Capture the cell that displays the provided text and extract its [X, Y] central coordinate. 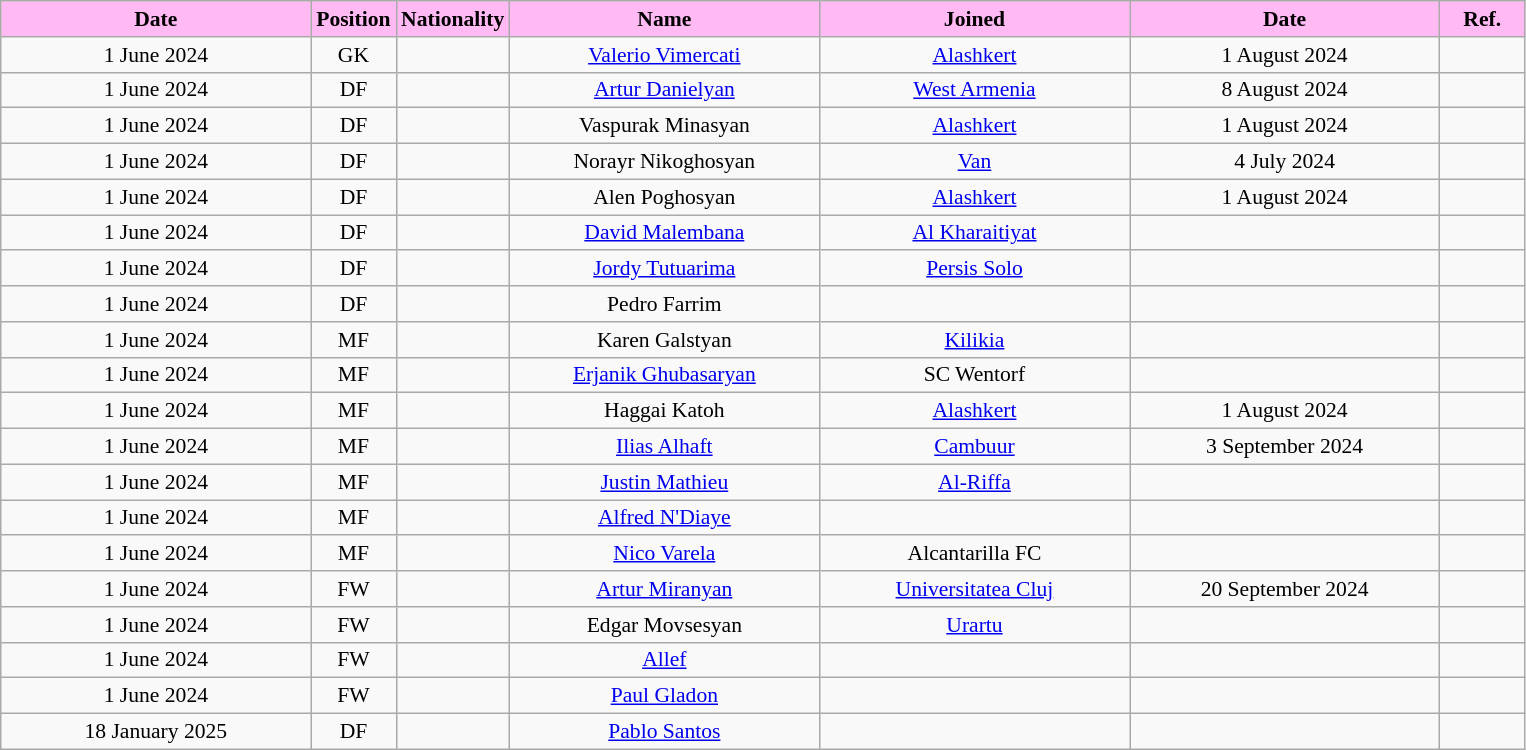
Universitatea Cluj [974, 589]
18 January 2025 [156, 732]
Cambuur [974, 447]
Erjanik Ghubasaryan [664, 375]
20 September 2024 [1285, 589]
Haggai Katoh [664, 411]
Alcantarilla FC [974, 554]
Position [354, 19]
Valerio Vimercati [664, 55]
GK [354, 55]
Allef [664, 660]
Joined [974, 19]
Alen Poghosyan [664, 197]
Jordy Tutuarima [664, 269]
Ref. [1482, 19]
Justin Mathieu [664, 482]
Paul Gladon [664, 696]
SC Wentorf [974, 375]
West Armenia [974, 90]
Artur Danielyan [664, 90]
David Malembana [664, 233]
Ilias Alhaft [664, 447]
Alfred N'Diaye [664, 518]
Al-Riffa [974, 482]
Urartu [974, 625]
4 July 2024 [1285, 162]
3 September 2024 [1285, 447]
Nico Varela [664, 554]
Artur Miranyan [664, 589]
Edgar Movsesyan [664, 625]
Pablo Santos [664, 732]
Persis Solo [974, 269]
Kilikia [974, 340]
Karen Galstyan [664, 340]
Nationality [452, 19]
Pedro Farrim [664, 304]
8 August 2024 [1285, 90]
Name [664, 19]
Norayr Nikoghosyan [664, 162]
Al Kharaitiyat [974, 233]
Van [974, 162]
Vaspurak Minasyan [664, 126]
